Search for the cell housing the specified text and yield its [X, Y] center coordinate. 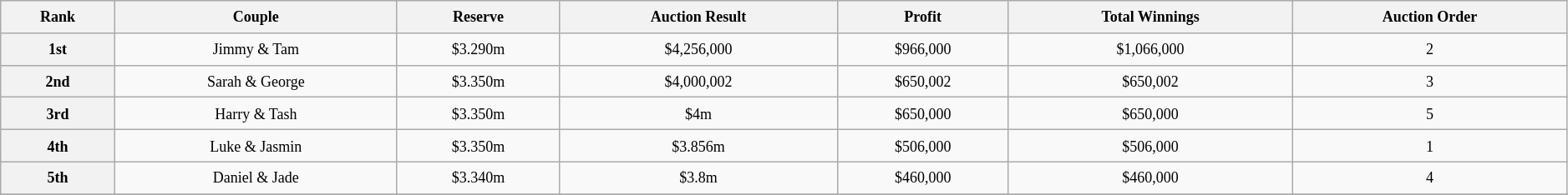
3 [1430, 82]
3rd [58, 113]
$966,000 [922, 48]
2nd [58, 82]
$4m [698, 113]
1 [1430, 145]
5th [58, 178]
Profit [922, 17]
$4,000,002 [698, 82]
$3.856m [698, 145]
$4,256,000 [698, 48]
4 [1430, 178]
Couple [256, 17]
2 [1430, 48]
Harry & Tash [256, 113]
Daniel & Jade [256, 178]
Sarah & George [256, 82]
Luke & Jasmin [256, 145]
5 [1430, 113]
Total Winnings [1150, 17]
Rank [58, 17]
$3.290m [478, 48]
4th [58, 145]
Auction Result [698, 17]
1st [58, 48]
Reserve [478, 17]
Jimmy & Tam [256, 48]
$3.340m [478, 178]
$3.8m [698, 178]
$1,066,000 [1150, 48]
Auction Order [1430, 17]
